Locate the cell with the specified text and output its [X, Y] center coordinate. 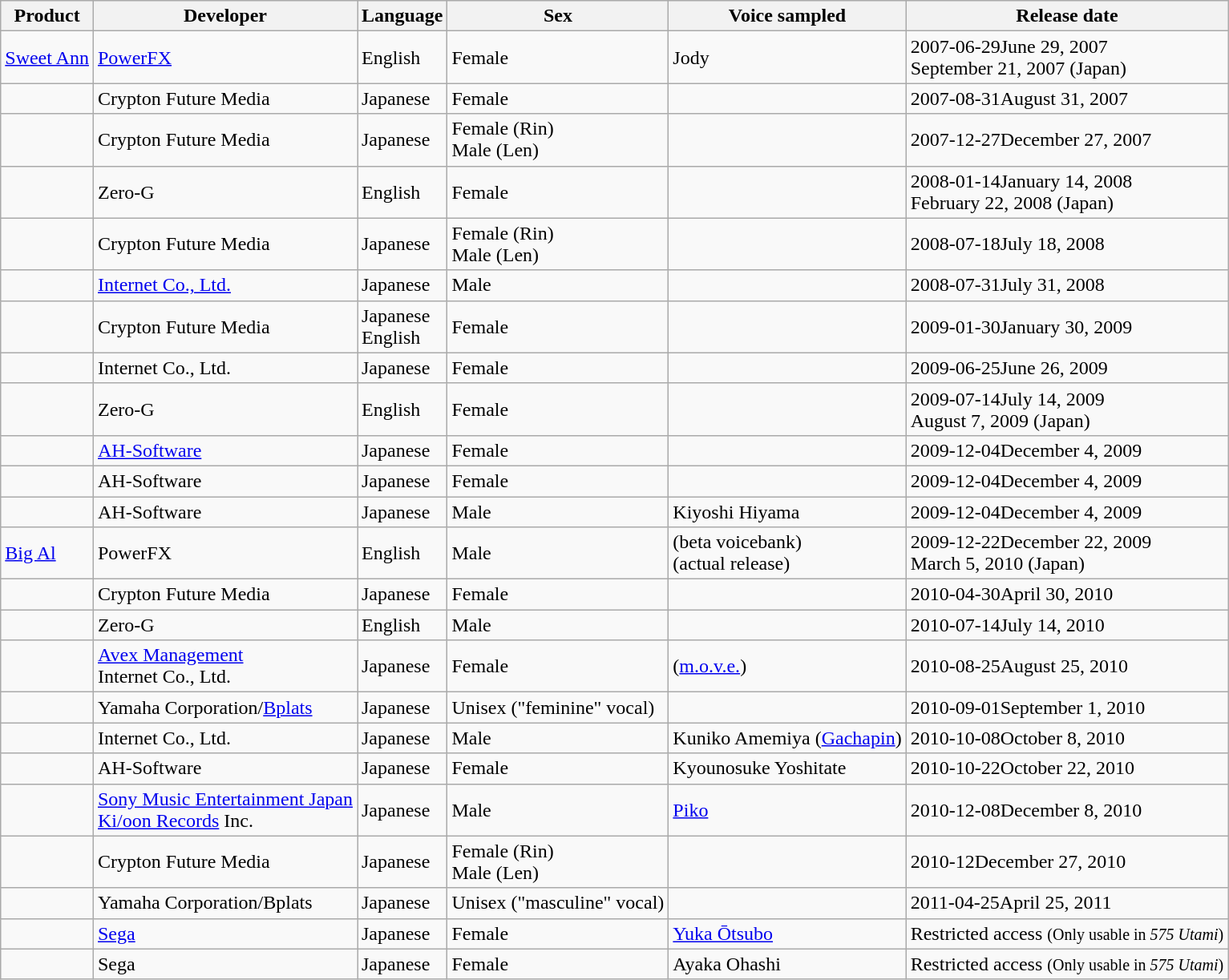
Product [47, 16]
Avex ManagementInternet Co., Ltd. [224, 667]
Kyounosuke Yoshitate [787, 768]
2010-04-30April 30, 2010 [1067, 595]
Release date [1067, 16]
2010-12December 27, 2010 [1067, 862]
2008-01-14January 14, 2008February 22, 2008 (Japan) [1067, 192]
Jody [787, 58]
Voice sampled [787, 16]
2010-07-14July 14, 2010 [1067, 625]
2009-06-25June 26, 2009 [1067, 368]
2011-04-25April 25, 2011 [1067, 903]
Yuka Ōtsubo [787, 934]
2009-01-30January 30, 2009 [1067, 327]
(m.o.v.e.) [787, 667]
Ayaka Ohashi [787, 964]
2007-06-29June 29, 2007September 21, 2007 (Japan) [1067, 58]
2010-10-22October 22, 2010 [1067, 768]
Sony Music Entertainment JapanKi/oon Records Inc. [224, 809]
2007-12-27December 27, 2007 [1067, 139]
2009-12-22December 22, 2009March 5, 2010 (Japan) [1067, 553]
Unisex ("feminine" vocal) [558, 708]
2010-10-08October 8, 2010 [1067, 738]
Sweet Ann [47, 58]
Kuniko Amemiya (Gachapin) [787, 738]
2008-07-31July 31, 2008 [1067, 285]
2010-08-25August 25, 2010 [1067, 667]
2009-07-14July 14, 2009August 7, 2009 (Japan) [1067, 409]
Developer [224, 16]
Language [402, 16]
JapaneseEnglish [402, 327]
2010-09-01September 1, 2010 [1067, 708]
Piko [787, 809]
2007-08-31August 31, 2007 [1067, 99]
Big Al [47, 553]
Sex [558, 16]
Kiyoshi Hiyama [787, 512]
2008-07-18July 18, 2008 [1067, 244]
2010-12-08December 8, 2010 [1067, 809]
(beta voicebank) (actual release) [787, 553]
Unisex ("masculine" vocal) [558, 903]
